Capture the cell that displays the provided text and extract its [x, y] central coordinate. 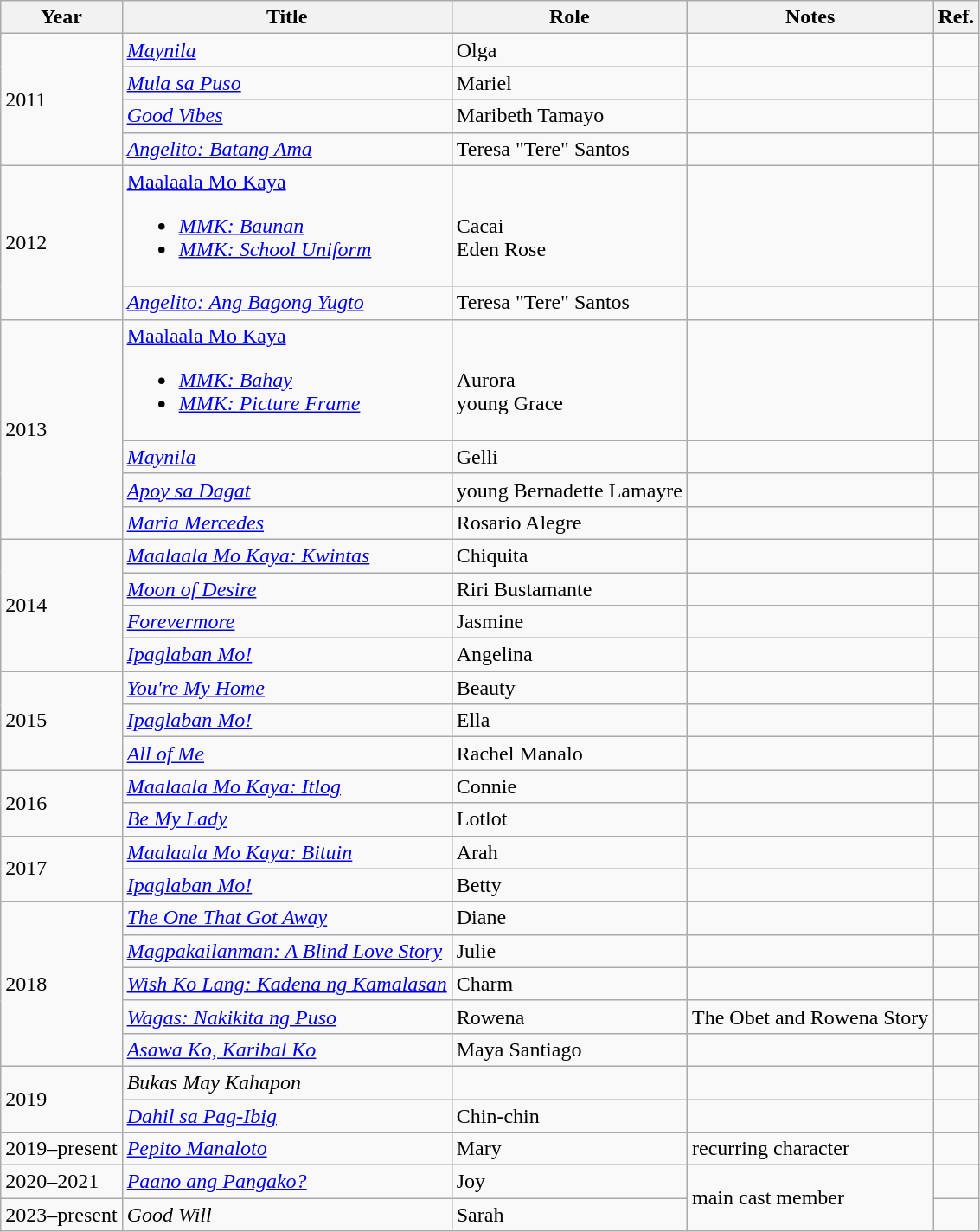
2014 [61, 605]
Wagas: Nakikita ng Puso [287, 1017]
2019–present [61, 1149]
Notes [810, 17]
Betty [569, 885]
Maria Mercedes [287, 523]
2012 [61, 242]
Role [569, 17]
The One That Got Away [287, 918]
Maribeth Tamayo [569, 116]
Ref. [957, 17]
young Bernadette Lamayre [569, 490]
Dahil sa Pag-Ibig [287, 1115]
Sarah [569, 1215]
CacaiEden Rose [569, 226]
Rachel Manalo [569, 754]
2016 [61, 803]
2020–2021 [61, 1182]
Ella [569, 721]
2017 [61, 869]
Gelli [569, 457]
Diane [569, 918]
Forevermore [287, 622]
Good Vibes [287, 116]
Maalaala Mo Kaya: Bituin [287, 852]
Rowena [569, 1017]
Julie [569, 951]
Angelito: Ang Bagong Yugto [287, 303]
recurring character [810, 1149]
Pepito Manaloto [287, 1149]
Maalaala Mo KayaMMK: BahayMMK: Picture Frame [287, 380]
Asawa Ko, Karibal Ko [287, 1049]
Angelina [569, 655]
Jasmine [569, 622]
2019 [61, 1099]
Mula sa Puso [287, 83]
2018 [61, 984]
Joy [569, 1182]
Chiquita [569, 555]
main cast member [810, 1198]
Chin-chin [569, 1115]
Year [61, 17]
The Obet and Rowena Story [810, 1017]
Connie [569, 786]
Be My Lady [287, 819]
Bukas May Kahapon [287, 1082]
All of Me [287, 754]
Maya Santiago [569, 1049]
Maalaala Mo Kaya: Kwintas [287, 555]
Wish Ko Lang: Kadena ng Kamalasan [287, 984]
2011 [61, 99]
Magpakailanman: A Blind Love Story [287, 951]
Mariel [569, 83]
Angelito: Batang Ama [287, 149]
Aurorayoung Grace [569, 380]
2023–present [61, 1215]
Maalaala Mo KayaMMK: BaunanMMK: School Uniform [287, 226]
Maalaala Mo Kaya: Itlog [287, 786]
Mary [569, 1149]
Arah [569, 852]
Charm [569, 984]
2015 [61, 721]
2013 [61, 429]
Good Will [287, 1215]
Olga [569, 50]
Title [287, 17]
Lotlot [569, 819]
Apoy sa Dagat [287, 490]
Paano ang Pangako? [287, 1182]
Moon of Desire [287, 589]
You're My Home [287, 688]
Riri Bustamante [569, 589]
Rosario Alegre [569, 523]
Beauty [569, 688]
